Capture the cell that displays the provided text and extract its (x, y) central coordinate. 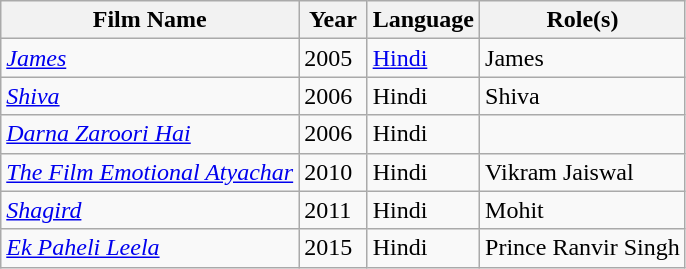
Role(s) (583, 20)
Darna Zaroori Hai (150, 134)
2010 (333, 172)
Vikram Jaiswal (583, 172)
Mohit (583, 210)
Ek Paheli Leela (150, 248)
Language (423, 20)
Year (333, 20)
The Film Emotional Atyachar (150, 172)
2005 (333, 58)
2011 (333, 210)
Prince Ranvir Singh (583, 248)
Film Name (150, 20)
2015 (333, 248)
Shagird (150, 210)
